Detect which cell encompasses the target text, then output its [X, Y] center coordinate. 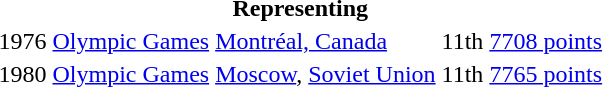
Olympic Games [131, 41]
11th [462, 41]
Montréal, Canada [326, 41]
